Locate the cell with the specified text and output its [x, y] center coordinate. 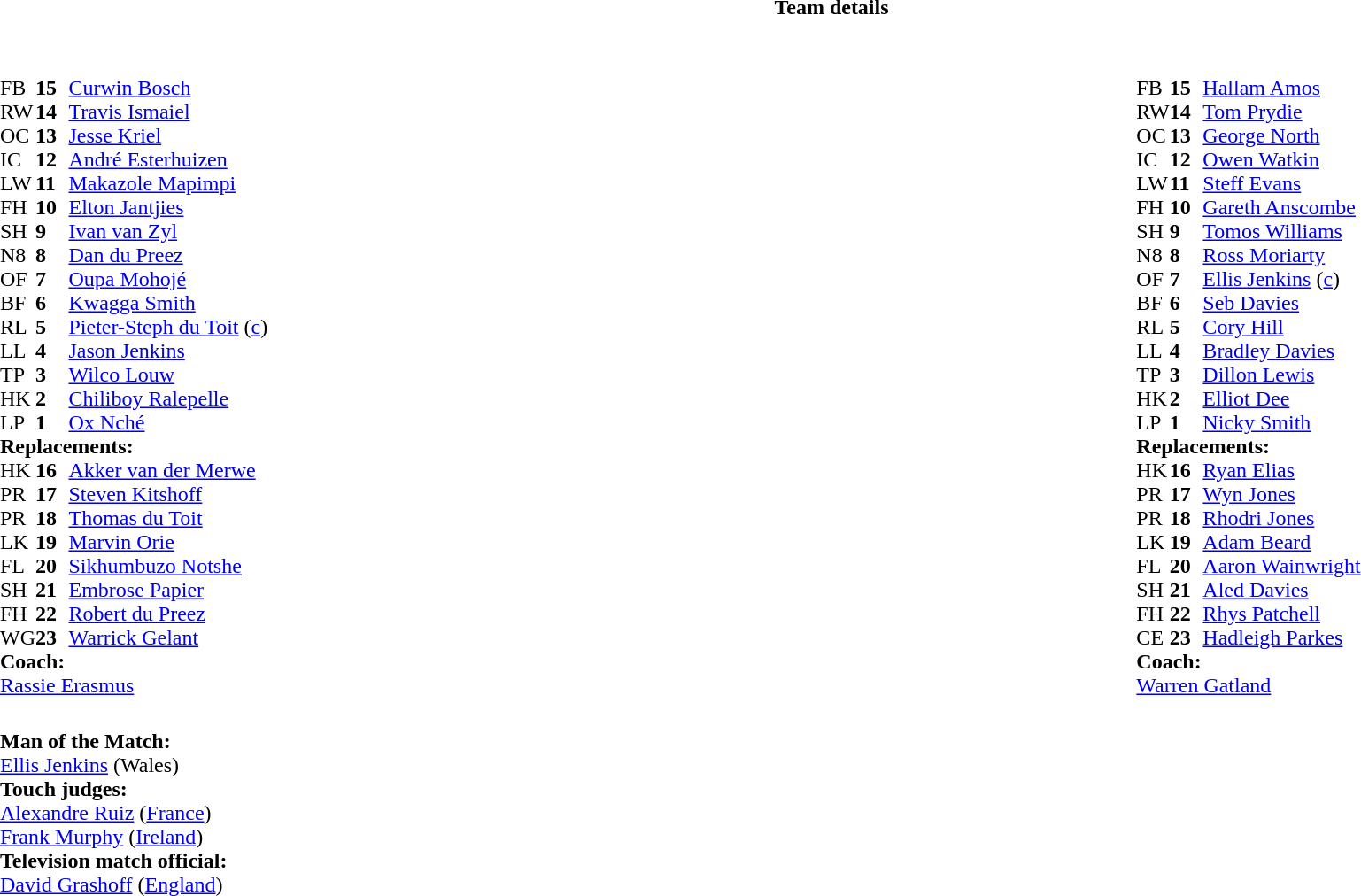
Dan du Preez [168, 255]
Steven Kitshoff [168, 494]
CE [1153, 637]
Kwagga Smith [168, 303]
Wilco Louw [168, 375]
Pieter-Steph du Toit (c) [168, 328]
Warren Gatland [1249, 685]
Ellis Jenkins (c) [1281, 280]
Akker van der Merwe [168, 471]
Ivan van Zyl [168, 232]
Gareth Anscombe [1281, 207]
Tom Prydie [1281, 112]
Ox Nché [168, 423]
Robert du Preez [168, 614]
Dillon Lewis [1281, 375]
Owen Watkin [1281, 159]
Seb Davies [1281, 303]
George North [1281, 136]
Rassie Erasmus [134, 685]
Rhodri Jones [1281, 519]
Warrick Gelant [168, 637]
Hallam Amos [1281, 89]
Marvin Orie [168, 542]
Curwin Bosch [168, 89]
Thomas du Toit [168, 519]
Ryan Elias [1281, 471]
Oupa Mohojé [168, 280]
Jason Jenkins [168, 351]
Elliot Dee [1281, 398]
Nicky Smith [1281, 423]
Makazole Mapimpi [168, 184]
Tomos Williams [1281, 232]
Rhys Patchell [1281, 614]
Jesse Kriel [168, 136]
Embrose Papier [168, 590]
Travis Ismaiel [168, 112]
André Esterhuizen [168, 159]
Ross Moriarty [1281, 255]
Hadleigh Parkes [1281, 637]
Aaron Wainwright [1281, 567]
WG [18, 637]
Chiliboy Ralepelle [168, 398]
Bradley Davies [1281, 351]
Wyn Jones [1281, 494]
Cory Hill [1281, 328]
Steff Evans [1281, 184]
Elton Jantjies [168, 207]
Aled Davies [1281, 590]
Sikhumbuzo Notshe [168, 567]
Adam Beard [1281, 542]
